Find where the given text appears and provide that cell's center as (x, y) coordinate. 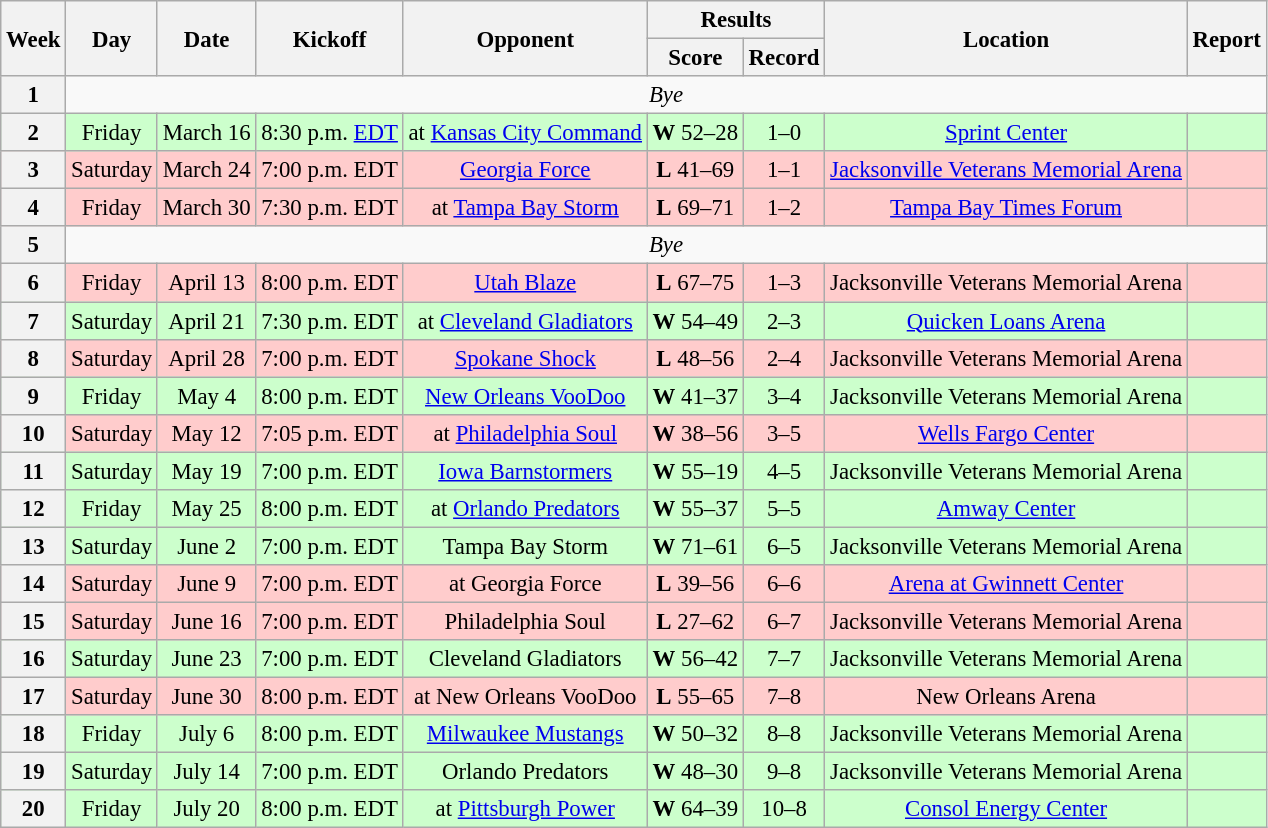
6–5 (784, 546)
17 (34, 697)
at Philadelphia Soul (525, 433)
Georgia Force (525, 170)
Iowa Barnstormers (525, 471)
Amway Center (1006, 509)
Results (736, 20)
March 30 (206, 208)
14 (34, 584)
8 (34, 358)
Utah Blaze (525, 283)
1–2 (784, 208)
W 56–42 (695, 659)
June 2 (206, 546)
Score (695, 58)
April 21 (206, 321)
W 48–30 (695, 772)
1–0 (784, 133)
18 (34, 734)
8:30 p.m. EDT (330, 133)
6 (34, 283)
Tampa Bay Storm (525, 546)
4–5 (784, 471)
Report (1226, 38)
at New Orleans VooDoo (525, 697)
2–3 (784, 321)
W 64–39 (695, 809)
Consol Energy Center (1006, 809)
April 28 (206, 358)
May 19 (206, 471)
Philadelphia Soul (525, 621)
at Cleveland Gladiators (525, 321)
1 (34, 95)
7 (34, 321)
at Orlando Predators (525, 509)
1–3 (784, 283)
Day (112, 38)
at Tampa Bay Storm (525, 208)
L 48–56 (695, 358)
W 38–56 (695, 433)
April 13 (206, 283)
12 (34, 509)
Quicken Loans Arena (1006, 321)
May 4 (206, 396)
8–8 (784, 734)
Arena at Gwinnett Center (1006, 584)
June 23 (206, 659)
New Orleans VooDoo (525, 396)
New Orleans Arena (1006, 697)
Date (206, 38)
3–5 (784, 433)
Location (1006, 38)
Week (34, 38)
L 55–65 (695, 697)
5 (34, 245)
at Kansas City Command (525, 133)
W 55–37 (695, 509)
10–8 (784, 809)
L 39–56 (695, 584)
W 54–49 (695, 321)
Record (784, 58)
1–1 (784, 170)
15 (34, 621)
L 69–71 (695, 208)
June 9 (206, 584)
W 52–28 (695, 133)
6–6 (784, 584)
6–7 (784, 621)
May 25 (206, 509)
10 (34, 433)
W 71–61 (695, 546)
4 (34, 208)
L 67–75 (695, 283)
L 41–69 (695, 170)
19 (34, 772)
W 41–37 (695, 396)
July 20 (206, 809)
9 (34, 396)
20 (34, 809)
at Pittsburgh Power (525, 809)
Spokane Shock (525, 358)
July 14 (206, 772)
W 55–19 (695, 471)
Kickoff (330, 38)
7–7 (784, 659)
July 6 (206, 734)
March 16 (206, 133)
2–4 (784, 358)
June 16 (206, 621)
13 (34, 546)
W 50–32 (695, 734)
5–5 (784, 509)
Cleveland Gladiators (525, 659)
June 30 (206, 697)
7:05 p.m. EDT (330, 433)
May 12 (206, 433)
11 (34, 471)
Orlando Predators (525, 772)
Milwaukee Mustangs (525, 734)
3–4 (784, 396)
9–8 (784, 772)
16 (34, 659)
Opponent (525, 38)
March 24 (206, 170)
Sprint Center (1006, 133)
L 27–62 (695, 621)
3 (34, 170)
at Georgia Force (525, 584)
Tampa Bay Times Forum (1006, 208)
2 (34, 133)
7–8 (784, 697)
Wells Fargo Center (1006, 433)
